Provide the (x, y) coordinate of the cell's center where the given text is located.  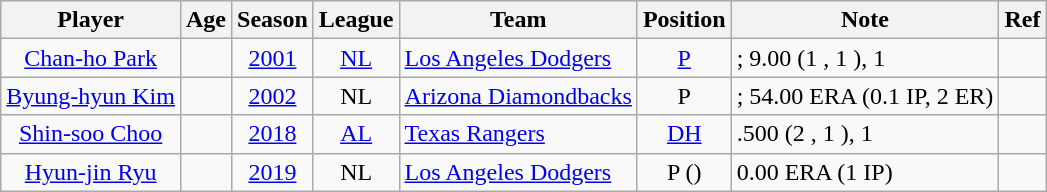
Position (684, 20)
Shin-soo Choo (91, 134)
2002 (273, 96)
2001 (273, 58)
Note (865, 20)
Player (91, 20)
P () (684, 172)
2019 (273, 172)
Texas Rangers (518, 134)
.500 (2 , 1 ), 1 (865, 134)
Byung-hyun Kim (91, 96)
Season (273, 20)
Hyun-jin Ryu (91, 172)
AL (356, 134)
Team (518, 20)
0.00 ERA (1 IP) (865, 172)
2018 (273, 134)
Ref (1022, 20)
League (356, 20)
Arizona Diamondbacks (518, 96)
Age (206, 20)
DH (684, 134)
Chan-ho Park (91, 58)
; 54.00 ERA (0.1 IP, 2 ER) (865, 96)
; 9.00 (1 , 1 ), 1 (865, 58)
